Scan for the cell matching the given text and deliver its (X, Y) coordinate at center. 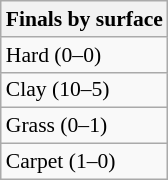
Grass (0–1) (84, 126)
Clay (10–5) (84, 90)
Finals by surface (84, 19)
Carpet (1–0) (84, 162)
Hard (0–0) (84, 55)
